Return (X, Y) of the center of cell containing provided text 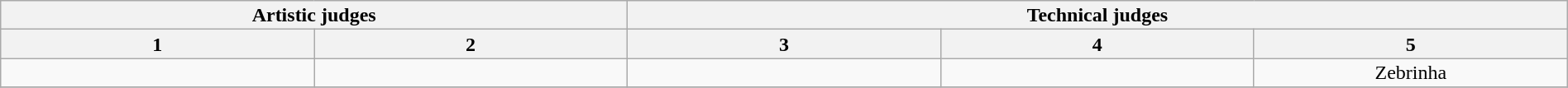
Technical judges (1098, 15)
3 (784, 44)
2 (471, 44)
Artistic judges (314, 15)
5 (1411, 44)
4 (1097, 44)
1 (157, 44)
Zebrinha (1411, 72)
